Capture the cell that displays the provided text and extract its (x, y) central coordinate. 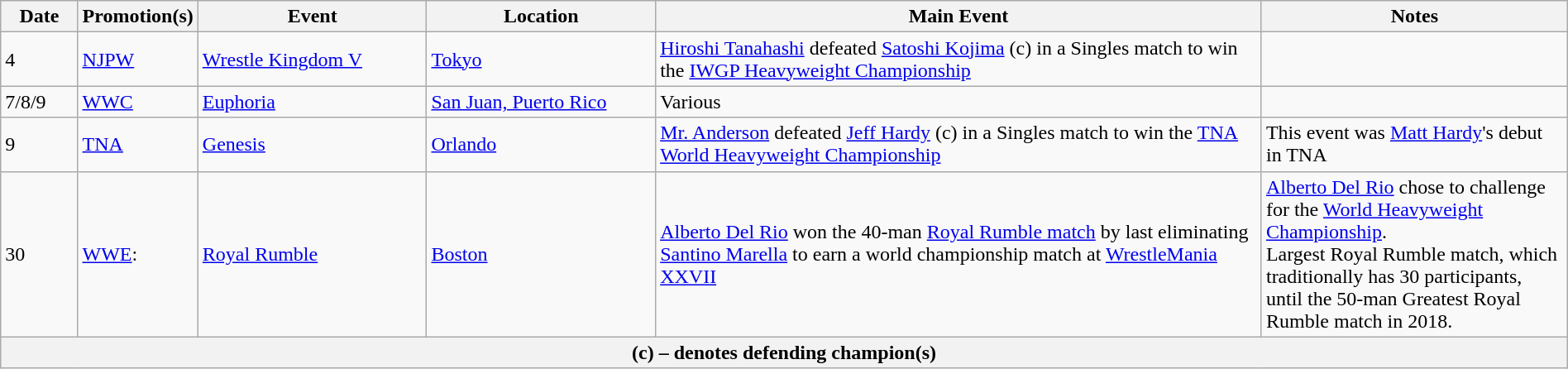
Main Event (959, 17)
4 (40, 60)
Royal Rumble (313, 254)
Genesis (313, 144)
Date (40, 17)
Location (541, 17)
9 (40, 144)
30 (40, 254)
Wrestle Kingdom V (313, 60)
7/8/9 (40, 102)
San Juan, Puerto Rico (541, 102)
Alberto Del Rio won the 40-man Royal Rumble match by last eliminating Santino Marella to earn a world championship match at WrestleMania XXVII (959, 254)
TNA (137, 144)
WWE: (137, 254)
Orlando (541, 144)
Euphoria (313, 102)
Boston (541, 254)
Various (959, 102)
Promotion(s) (137, 17)
Notes (1414, 17)
Hiroshi Tanahashi defeated Satoshi Kojima (c) in a Singles match to win the IWGP Heavyweight Championship (959, 60)
WWC (137, 102)
NJPW (137, 60)
(c) – denotes defending champion(s) (784, 352)
Event (313, 17)
Mr. Anderson defeated Jeff Hardy (c) in a Singles match to win the TNA World Heavyweight Championship (959, 144)
This event was Matt Hardy's debut in TNA (1414, 144)
Tokyo (541, 60)
